Extract the (X, Y) coordinate from the center of the cell holding the provided text.  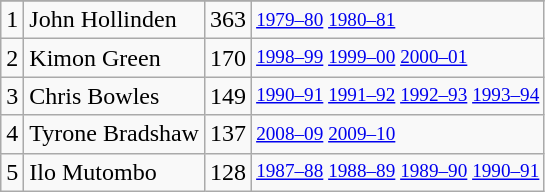
Kimon Green (114, 58)
2008–09 2009–10 (398, 134)
1979–80 1980–81 (398, 20)
1 (12, 20)
170 (228, 58)
5 (12, 172)
128 (228, 172)
Tyrone Bradshaw (114, 134)
149 (228, 96)
1998–99 1999–00 2000–01 (398, 58)
John Hollinden (114, 20)
Ilo Mutombo (114, 172)
1990–91 1991–92 1992–93 1993–94 (398, 96)
4 (12, 134)
363 (228, 20)
137 (228, 134)
3 (12, 96)
1987–88 1988–89 1989–90 1990–91 (398, 172)
Chris Bowles (114, 96)
2 (12, 58)
